Determine the [X, Y] coordinate at the center of the cell enclosing the given text.  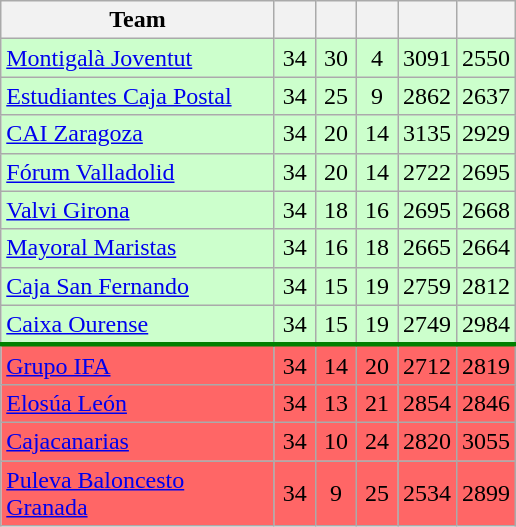
CAI Zaragoza [138, 134]
Cajacanarias [138, 441]
2984 [486, 325]
2534 [428, 492]
Caixa Ourense [138, 325]
3055 [486, 441]
13 [336, 403]
Grupo IFA [138, 365]
2846 [486, 403]
Caja San Fernando [138, 286]
2712 [428, 365]
24 [376, 441]
2899 [486, 492]
Puleva Baloncesto Granada [138, 492]
Mayoral Maristas [138, 248]
2862 [428, 96]
2759 [428, 286]
2812 [486, 286]
Estudiantes Caja Postal [138, 96]
2665 [428, 248]
2668 [486, 210]
Team [138, 20]
2722 [428, 172]
30 [336, 58]
2749 [428, 325]
2929 [486, 134]
4 [376, 58]
2820 [428, 441]
Montigalà Joventut [138, 58]
10 [336, 441]
Elosúa León [138, 403]
Fórum Valladolid [138, 172]
Valvi Girona [138, 210]
3135 [428, 134]
2664 [486, 248]
2819 [486, 365]
2550 [486, 58]
2854 [428, 403]
3091 [428, 58]
21 [376, 403]
2637 [486, 96]
